Pinpoint the cell where the given text exists, returning its (X, Y) midpoint coordinate. 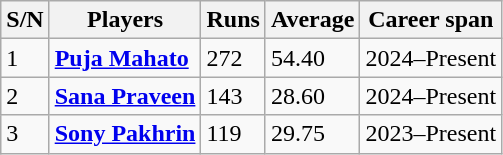
54.40 (312, 58)
Career span (431, 20)
Runs (233, 20)
Players (125, 20)
29.75 (312, 134)
2 (25, 96)
Sony Pakhrin (125, 134)
S/N (25, 20)
119 (233, 134)
2023–Present (431, 134)
28.60 (312, 96)
272 (233, 58)
Sana Praveen (125, 96)
3 (25, 134)
Average (312, 20)
Puja Mahato (125, 58)
1 (25, 58)
143 (233, 96)
